Output the (x, y) coordinate of the center of the cell containing the given text.  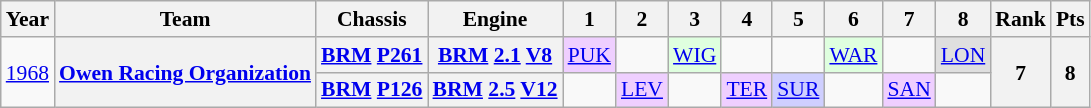
6 (853, 19)
Pts (1070, 19)
LON (963, 55)
Rank (1020, 19)
Owen Racing Organization (185, 72)
TER (746, 90)
PUK (590, 55)
WAR (853, 55)
1968 (28, 72)
4 (746, 19)
Chassis (372, 19)
2 (642, 19)
3 (694, 19)
LEV (642, 90)
BRM 2.1 V8 (496, 55)
BRM 2.5 V12 (496, 90)
SAN (908, 90)
Engine (496, 19)
SUR (798, 90)
BRM P126 (372, 90)
BRM P261 (372, 55)
Year (28, 19)
Team (185, 19)
WIG (694, 55)
1 (590, 19)
5 (798, 19)
